Output the (X, Y) coordinate of the center of the cell containing the given text.  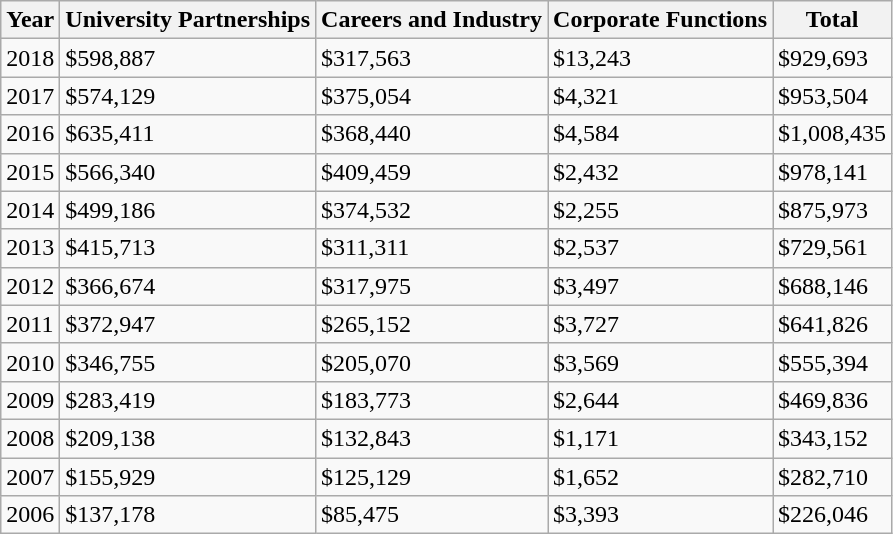
$566,340 (188, 172)
$1,008,435 (832, 134)
$375,054 (432, 96)
2014 (30, 210)
2006 (30, 515)
2007 (30, 477)
2015 (30, 172)
Total (832, 20)
$953,504 (832, 96)
2009 (30, 400)
$574,129 (188, 96)
$555,394 (832, 362)
$2,644 (660, 400)
$137,178 (188, 515)
$283,419 (188, 400)
2012 (30, 286)
$226,046 (832, 515)
2016 (30, 134)
$499,186 (188, 210)
$875,973 (832, 210)
2010 (30, 362)
$4,584 (660, 134)
$3,569 (660, 362)
$205,070 (432, 362)
$311,311 (432, 248)
$366,674 (188, 286)
$209,138 (188, 438)
$2,432 (660, 172)
$415,713 (188, 248)
$2,255 (660, 210)
$125,129 (432, 477)
$3,393 (660, 515)
$688,146 (832, 286)
$978,141 (832, 172)
2008 (30, 438)
$641,826 (832, 324)
$183,773 (432, 400)
Year (30, 20)
$372,947 (188, 324)
Careers and Industry (432, 20)
University Partnerships (188, 20)
$374,532 (432, 210)
2011 (30, 324)
$368,440 (432, 134)
$343,152 (832, 438)
$1,171 (660, 438)
$3,727 (660, 324)
2017 (30, 96)
$409,459 (432, 172)
$282,710 (832, 477)
$469,836 (832, 400)
$2,537 (660, 248)
$265,152 (432, 324)
$4,321 (660, 96)
Corporate Functions (660, 20)
$1,652 (660, 477)
$598,887 (188, 58)
$929,693 (832, 58)
$729,561 (832, 248)
2018 (30, 58)
$317,563 (432, 58)
$13,243 (660, 58)
$635,411 (188, 134)
$155,929 (188, 477)
$317,975 (432, 286)
$346,755 (188, 362)
$85,475 (432, 515)
$132,843 (432, 438)
2013 (30, 248)
$3,497 (660, 286)
